Scan for the cell matching the given text and deliver its (x, y) coordinate at center. 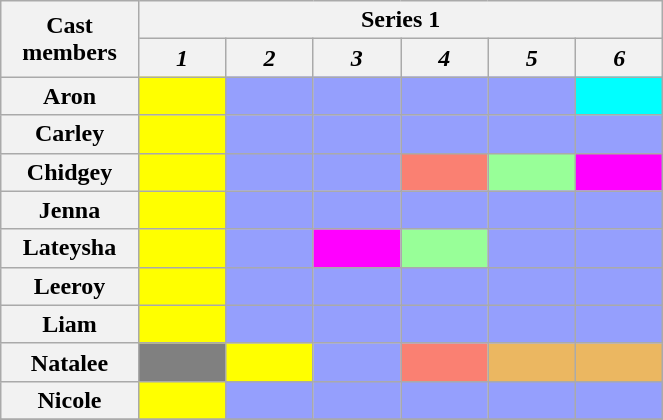
Aron (70, 96)
Liam (70, 324)
Natalee (70, 362)
5 (532, 58)
Chidgey (70, 172)
6 (618, 58)
3 (356, 58)
Carley (70, 134)
Jenna (70, 210)
Cast members (70, 39)
Lateysha (70, 248)
2 (270, 58)
Leeroy (70, 286)
1 (182, 58)
Series 1 (400, 20)
Nicole (70, 400)
4 (444, 58)
